Extract the [X, Y] coordinate from the center of the cell holding the provided text.  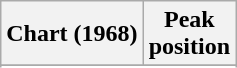
Peak position [189, 34]
Chart (1968) [72, 34]
